Detect which cell encompasses the target text, then output its [X, Y] center coordinate. 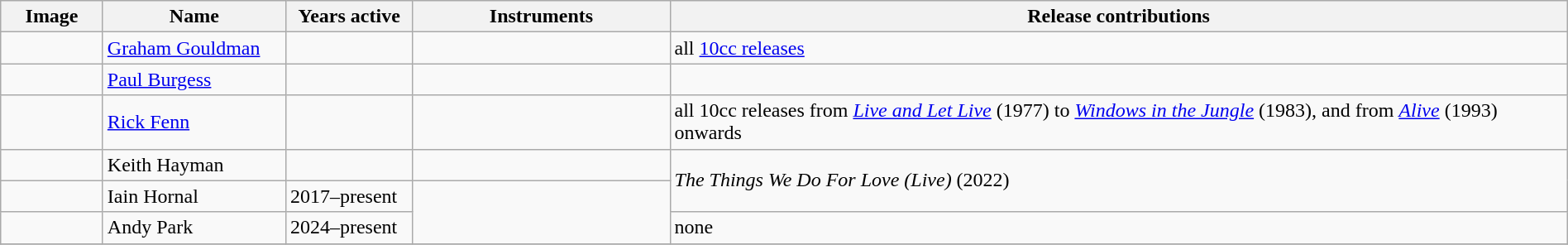
Andy Park [194, 228]
Instruments [541, 17]
Rick Fenn [194, 122]
none [1118, 228]
Paul Burgess [194, 79]
2017–present [349, 196]
Years active [349, 17]
Release contributions [1118, 17]
all 10cc releases from Live and Let Live (1977) to Windows in the Jungle (1983), and from Alive (1993) onwards [1118, 122]
2024–present [349, 228]
all 10cc releases [1118, 48]
Name [194, 17]
Keith Hayman [194, 165]
The Things We Do For Love (Live) (2022) [1118, 180]
Image [52, 17]
Iain Hornal [194, 196]
Graham Gouldman [194, 48]
